Determine the [X, Y] coordinate at the center of the cell enclosing the given text.  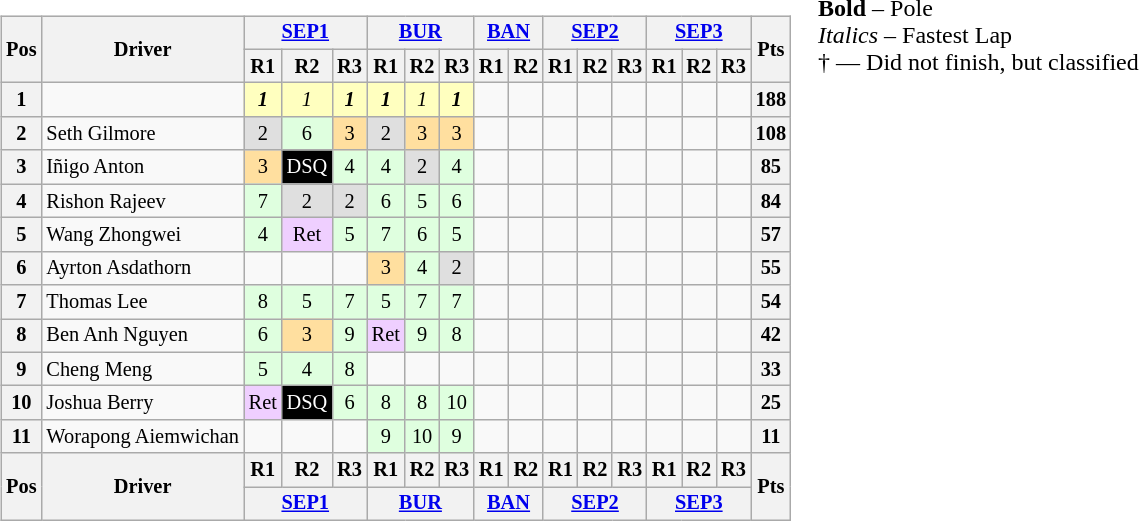
Rishon Rajeev [142, 201]
108 [771, 134]
Seth Gilmore [142, 134]
55 [771, 268]
57 [771, 235]
33 [771, 369]
Worapong Aiemwichan [142, 437]
Ben Anh Nguyen [142, 336]
Thomas Lee [142, 302]
Joshua Berry [142, 403]
84 [771, 201]
54 [771, 302]
25 [771, 403]
Iñigo Anton [142, 167]
85 [771, 167]
Ayrton Asdathorn [142, 268]
42 [771, 336]
188 [771, 100]
Cheng Meng [142, 369]
Wang Zhongwei [142, 235]
